Identify which cell holds the provided text, then report its [X, Y] central coordinate. 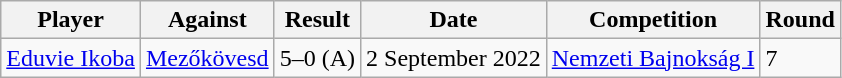
Mezőkövesd [207, 58]
Player [71, 20]
Eduvie Ikoba [71, 58]
Round [800, 20]
Result [317, 20]
2 September 2022 [454, 58]
5–0 (A) [317, 58]
Against [207, 20]
Competition [653, 20]
7 [800, 58]
Date [454, 20]
Nemzeti Bajnokság I [653, 58]
